Pinpoint the cell where the given text exists, returning its [X, Y] midpoint coordinate. 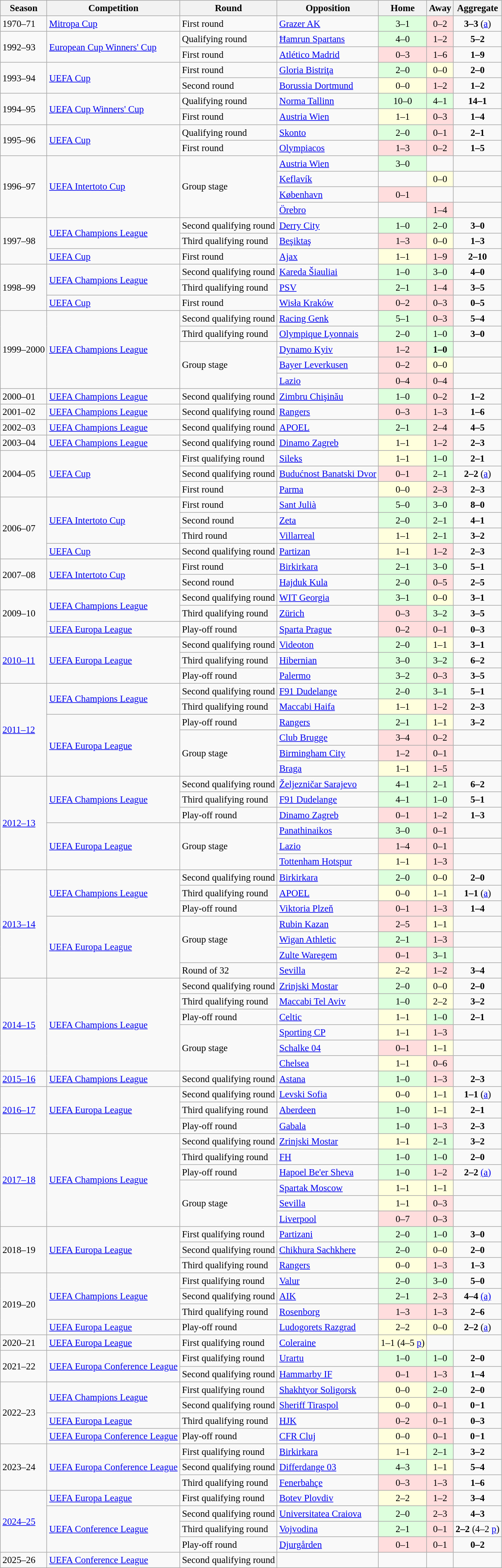
Videoton [328, 644]
1993–94 [24, 78]
1994–95 [24, 109]
Round of 32 [229, 971]
2011–12 [24, 730]
Norma Tallinn [328, 101]
2000–01 [24, 396]
10–0 [403, 101]
Urartu [328, 1359]
FH [328, 1157]
Partizani [328, 1234]
2013–14 [24, 924]
Botev Plovdiv [328, 1498]
Aberdeen [328, 1110]
Olympique Lyonnais [328, 334]
Villarreal [328, 536]
Braga [328, 769]
Club Brugge [328, 738]
Astana [328, 1079]
Atlético Madrid [328, 55]
Season [24, 8]
Partizan [328, 552]
Panathinaikos [328, 831]
Fenerbahçe [328, 1483]
Sparta Prague [328, 629]
København [328, 194]
Valur [328, 1281]
2015–16 [24, 1079]
WIT Georgia [328, 598]
2–2 (4–2 p) [478, 1529]
Chikhura Sachkhere [328, 1250]
2–4 [441, 427]
Zimbru Chişinău [328, 396]
1997–98 [24, 241]
Örebro [328, 210]
Gabala [328, 1126]
Away [441, 8]
1–1 (4–5 p) [403, 1343]
Celtic [328, 1017]
1996–97 [24, 187]
Tottenham Hotspur [328, 862]
4–4 (a) [478, 1296]
Home [403, 8]
2007–08 [24, 575]
1970–71 [24, 24]
Budućnost Banatski Dvor [328, 474]
Ajax [328, 256]
Sheriff Tiraspol [328, 1405]
Djurgården [328, 1545]
2017–18 [24, 1180]
Sporting CP [328, 1033]
1995–96 [24, 140]
2021–22 [24, 1367]
1998–99 [24, 287]
2006–07 [24, 528]
Skonto [328, 133]
Željezničar Sarajevo [328, 784]
8–0 [478, 505]
2009–10 [24, 613]
1999–2000 [24, 350]
Maccabi Haifa [328, 707]
2002–03 [24, 427]
Universitatea Craiova [328, 1514]
Grazer AK [328, 24]
Sileks [328, 458]
2016–17 [24, 1110]
2004–05 [24, 474]
14–1 [478, 101]
Hapoel Be'er Sheva [328, 1172]
2020–21 [24, 1343]
Parma [328, 489]
Keflavík [328, 179]
Borussia Dortmund [328, 86]
Opposition [328, 8]
Hammarby IF [328, 1374]
Zeta [328, 521]
Wigan Athletic [328, 940]
2022–23 [24, 1413]
Olympiacos [328, 148]
Hajduk Kula [328, 583]
0–6 [441, 1063]
Palermo [328, 675]
2024–25 [24, 1521]
2001–02 [24, 412]
Coleraine [328, 1343]
2012–13 [24, 823]
3–3 (a) [478, 24]
Ħamrun Spartans [328, 39]
4–5 [478, 427]
2025–26 [24, 1560]
Shakhtyor Soligorsk [328, 1390]
2010–11 [24, 660]
Kareda Šiauliai [328, 272]
Mitropa Cup [113, 24]
Wisła Kraków [328, 303]
Round [229, 8]
2023–24 [24, 1467]
Hibernian [328, 660]
Rosenborg [328, 1312]
Beşiktaş [328, 241]
Third round [229, 536]
Schalke 04 [328, 1048]
CFR Cluj [328, 1436]
AIK [328, 1296]
Viktoria Plzeň [328, 908]
Birmingham City [328, 753]
Bayer Leverkusen [328, 365]
Gloria Bistriţa [328, 70]
0–7 [403, 1219]
2–10 [478, 256]
Derry City [328, 225]
2014–15 [24, 1025]
Vojvodina [328, 1529]
Racing Genk [328, 319]
Sant Julià [328, 505]
Maccabi Tel Aviv [328, 1002]
2019–20 [24, 1304]
Aggregate [478, 8]
2–6 [478, 1312]
European Cup Winners' Cup [113, 47]
Chelsea [328, 1063]
PSV [328, 288]
Competition [113, 8]
Dynamo Kyiv [328, 350]
Differdange 03 [328, 1467]
5–2 [478, 39]
HJK [328, 1421]
1992–93 [24, 47]
Zulte Waregem [328, 955]
Spartak Moscow [328, 1188]
Zürich [328, 613]
2003–04 [24, 443]
2018–19 [24, 1250]
Ludogorets Razgrad [328, 1327]
Liverpool [328, 1219]
Rubin Kazan [328, 924]
Levski Sofia [328, 1094]
UEFA Cup Winners' Cup [113, 109]
